Locate the cell with the specified text and output its (X, Y) center coordinate. 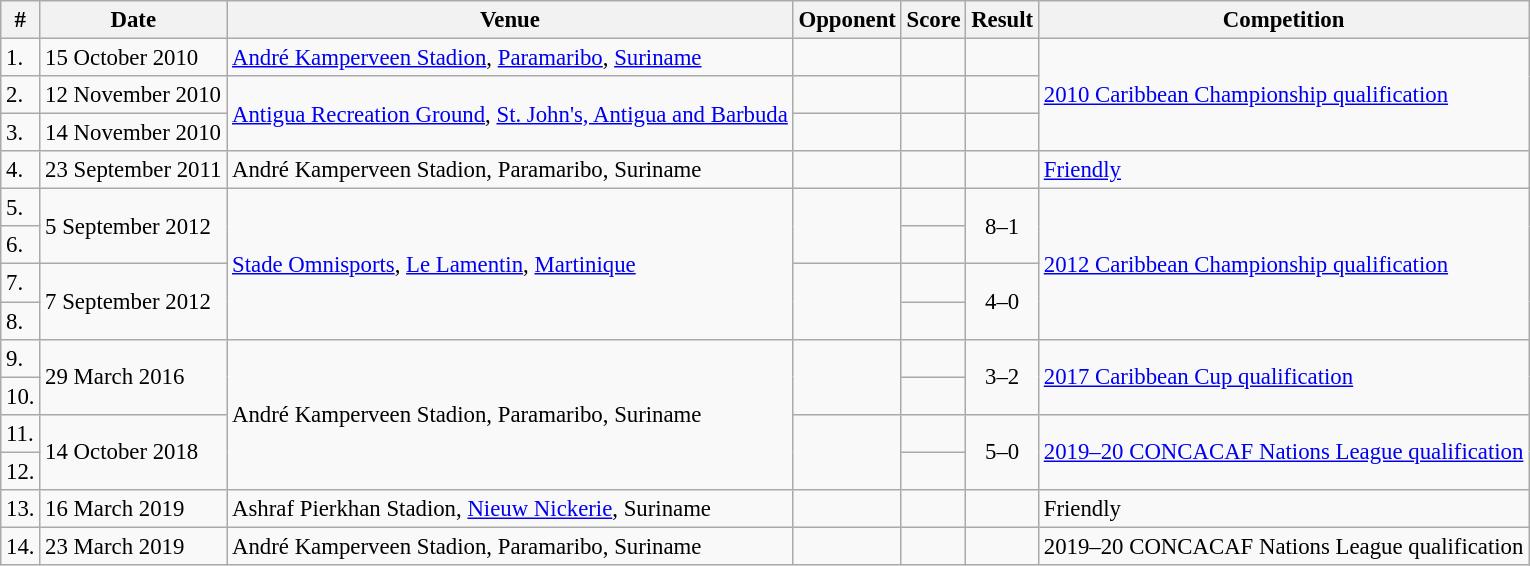
Opponent (847, 20)
23 September 2011 (134, 170)
5. (20, 208)
14. (20, 546)
1. (20, 58)
14 October 2018 (134, 452)
11. (20, 433)
# (20, 20)
12 November 2010 (134, 95)
12. (20, 471)
13. (20, 509)
2. (20, 95)
29 March 2016 (134, 376)
7. (20, 283)
15 October 2010 (134, 58)
23 March 2019 (134, 546)
6. (20, 245)
5 September 2012 (134, 226)
Antigua Recreation Ground, St. John's, Antigua and Barbuda (510, 114)
Venue (510, 20)
7 September 2012 (134, 302)
10. (20, 396)
Ashraf Pierkhan Stadion, Nieuw Nickerie, Suriname (510, 509)
3. (20, 133)
Result (1002, 20)
2017 Caribbean Cup qualification (1283, 376)
2010 Caribbean Championship qualification (1283, 96)
16 March 2019 (134, 509)
8. (20, 321)
Stade Omnisports, Le Lamentin, Martinique (510, 264)
4. (20, 170)
2012 Caribbean Championship qualification (1283, 264)
3–2 (1002, 376)
14 November 2010 (134, 133)
Date (134, 20)
8–1 (1002, 226)
Score (934, 20)
5–0 (1002, 452)
9. (20, 358)
Competition (1283, 20)
4–0 (1002, 302)
